Scan for the cell matching the given text and deliver its (X, Y) coordinate at center. 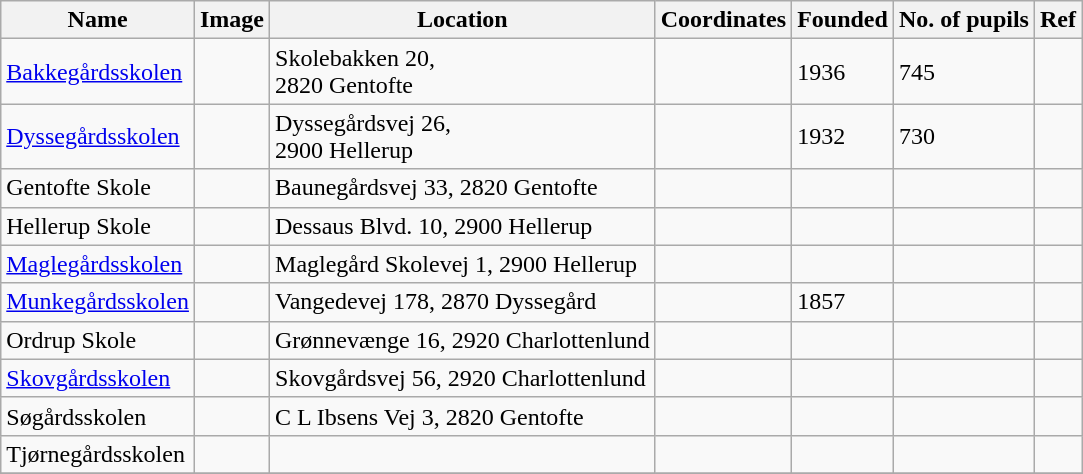
Location (463, 20)
Ordrup Skole (98, 340)
C L Ibsens Vej 3, 2820 Gentofte (463, 416)
Founded (843, 20)
Coordinates (723, 20)
Bakkegårdsskolen (98, 72)
1932 (843, 136)
Dessaus Blvd. 10, 2900 Hellerup (463, 226)
Skolebakken 20, 2820 Gentofte (463, 72)
No. of pupils (964, 20)
1857 (843, 302)
Name (98, 20)
1936 (843, 72)
Skovgårdsvej 56, 2920 Charlottenlund (463, 378)
Munkegårdsskolen (98, 302)
Tjørnegårdsskolen (98, 454)
Gentofte Skole (98, 188)
Image (232, 20)
Ref (1058, 20)
Baunegårdsvej 33, 2820 Gentofte (463, 188)
Grønnevænge 16, 2920 Charlottenlund (463, 340)
730 (964, 136)
745 (964, 72)
Skovgårdsskolen (98, 378)
Dyssegårdsskolen (98, 136)
Søgårdsskolen (98, 416)
Vangedevej 178, 2870 Dyssegård (463, 302)
Dyssegårdsvej 26, 2900 Hellerup (463, 136)
Maglegård Skolevej 1, 2900 Hellerup (463, 264)
Maglegårdsskolen (98, 264)
Hellerup Skole (98, 226)
